Find where the given text appears and provide that cell's center as (x, y) coordinate. 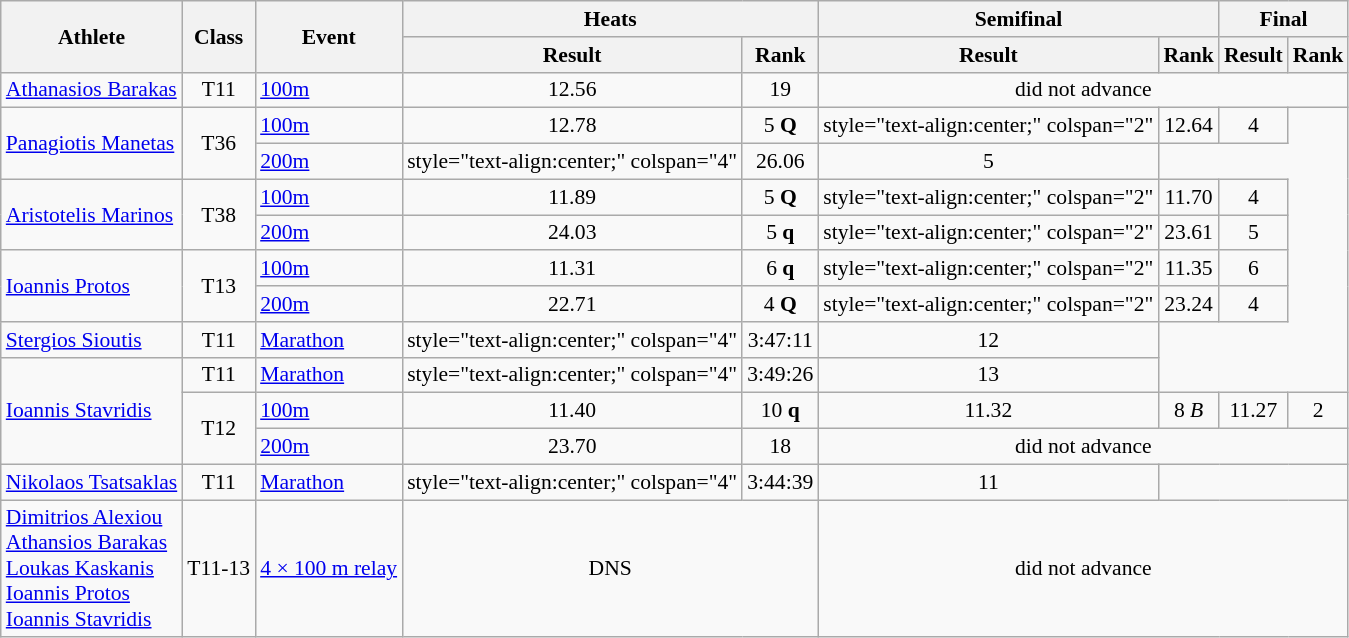
11.31 (572, 269)
Semifinal (1018, 19)
Athanasios Barakas (92, 90)
6 (1254, 269)
10 q (780, 411)
11.89 (572, 197)
23.61 (1188, 233)
Stergios Sioutis (92, 340)
3:44:39 (780, 482)
DNS (610, 569)
22.71 (572, 304)
T11-13 (218, 569)
24.03 (572, 233)
T12 (218, 428)
5 q (780, 233)
Athlete (92, 36)
12.56 (572, 90)
Heats (610, 19)
Ioannis Stavridis (92, 410)
Class (218, 36)
18 (780, 447)
11.27 (1254, 411)
3:49:26 (780, 375)
T36 (218, 144)
3:47:11 (780, 340)
13 (988, 375)
Event (328, 36)
11 (988, 482)
12.78 (572, 126)
19 (780, 90)
11.40 (572, 411)
Panagiotis Manetas (92, 144)
11.32 (988, 411)
4 Q (780, 304)
26.06 (780, 162)
12.64 (1188, 126)
Dimitrios Alexiou Athansios Barakas Loukas Kaskanis Ioannis Protos Ioannis Stavridis (92, 569)
12 (988, 340)
11.70 (1188, 197)
Final (1284, 19)
6 q (780, 269)
8 B (1188, 411)
23.70 (572, 447)
11.35 (1188, 269)
4 × 100 m relay (328, 569)
Ioannis Protos (92, 286)
23.24 (1188, 304)
Aristotelis Marinos (92, 214)
Nikolaos Tsatsaklas (92, 482)
T38 (218, 214)
2 (1318, 411)
T13 (218, 286)
